Locate the cell with the specified text and output its [X, Y] center coordinate. 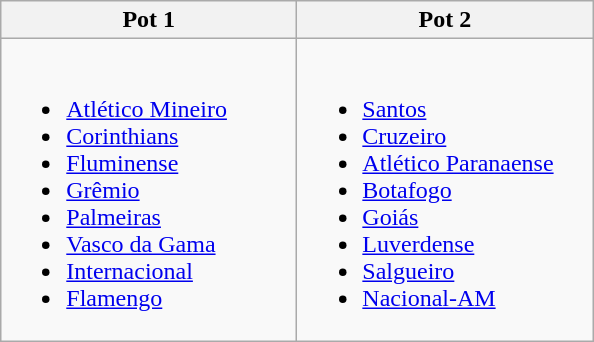
Pot 1 [149, 20]
Santos Cruzeiro Atlético Paranaense Botafogo Goiás Luverdense Salgueiro Nacional-AM [445, 190]
Pot 2 [445, 20]
Atlético Mineiro Corinthians Fluminense Grêmio Palmeiras Vasco da Gama Internacional Flamengo [149, 190]
